Capture the cell that displays the provided text and extract its (x, y) central coordinate. 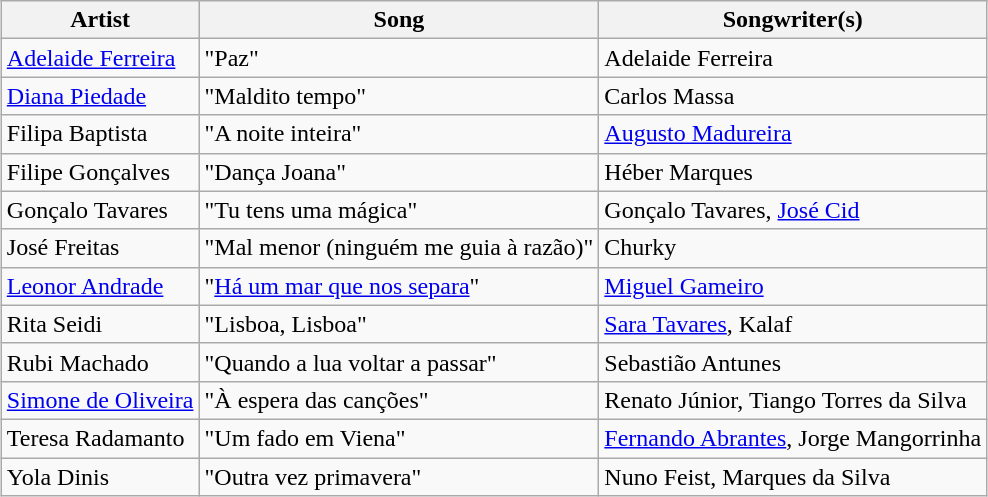
Augusto Madureira (793, 134)
"Um fado em Viena" (399, 438)
Carlos Massa (793, 96)
Fernando Abrantes, Jorge Mangorrinha (793, 438)
Churky (793, 248)
Filipa Baptista (100, 134)
Songwriter(s) (793, 20)
"Lisboa, Lisboa" (399, 324)
Leonor Andrade (100, 286)
"A noite inteira" (399, 134)
Diana Piedade (100, 96)
Teresa Radamanto (100, 438)
"Outra vez primavera" (399, 477)
Gonçalo Tavares, José Cid (793, 210)
"Mal menor (ninguém me guia à razão)" (399, 248)
Miguel Gameiro (793, 286)
Sebastião Antunes (793, 362)
Héber Marques (793, 172)
Filipe Gonçalves (100, 172)
"Maldito tempo" (399, 96)
Rubi Machado (100, 362)
Renato Júnior, Tiango Torres da Silva (793, 400)
Sara Tavares, Kalaf (793, 324)
Rita Seidi (100, 324)
"Há um mar que nos separa" (399, 286)
Simone de Oliveira (100, 400)
"À espera das canções" (399, 400)
Artist (100, 20)
Yola Dinis (100, 477)
Nuno Feist, Marques da Silva (793, 477)
"Quando a lua voltar a passar" (399, 362)
"Paz" (399, 58)
"Tu tens uma mágica" (399, 210)
José Freitas (100, 248)
"Dança Joana" (399, 172)
Song (399, 20)
Gonçalo Tavares (100, 210)
